Find where the given text appears and provide that cell's center as (x, y) coordinate. 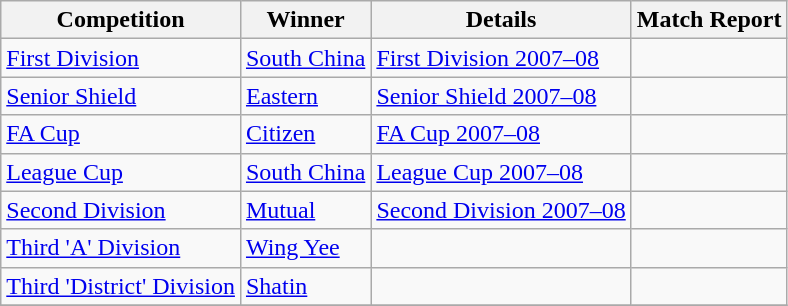
Senior Shield (121, 96)
Match Report (709, 20)
Third 'District' Division (121, 286)
Winner (305, 20)
Second Division (121, 210)
FA Cup 2007–08 (501, 134)
Third 'A' Division (121, 248)
Details (501, 20)
Eastern (305, 96)
Citizen (305, 134)
First Division 2007–08 (501, 58)
Competition (121, 20)
First Division (121, 58)
Shatin (305, 286)
Second Division 2007–08 (501, 210)
League Cup 2007–08 (501, 172)
Mutual (305, 210)
League Cup (121, 172)
FA Cup (121, 134)
Wing Yee (305, 248)
Senior Shield 2007–08 (501, 96)
